Locate the cell with the specified text and output its [x, y] center coordinate. 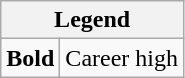
Bold [30, 58]
Legend [92, 20]
Career high [122, 58]
